Return [x, y] of the center of cell containing provided text 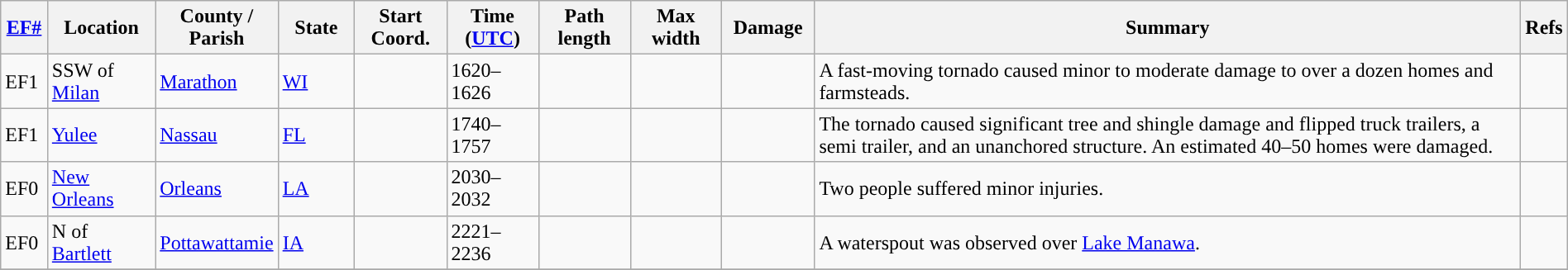
LA [316, 188]
Pottawattamie [217, 243]
SSW of Milan [101, 81]
Nassau [217, 135]
2221–2236 [493, 243]
WI [316, 81]
EF# [25, 28]
IA [316, 243]
A waterspout was observed over Lake Manawa. [1168, 243]
Summary [1168, 28]
N of Bartlett [101, 243]
County / Parish [217, 28]
Start Coord. [400, 28]
Refs [1545, 28]
FL [316, 135]
Orleans [217, 188]
Max width [676, 28]
Path length [584, 28]
Two people suffered minor injuries. [1168, 188]
A fast-moving tornado caused minor to moderate damage to over a dozen homes and farmsteads. [1168, 81]
New Orleans [101, 188]
Location [101, 28]
State [316, 28]
1620–1626 [493, 81]
Marathon [217, 81]
1740–1757 [493, 135]
Time (UTC) [493, 28]
Yulee [101, 135]
Damage [768, 28]
2030–2032 [493, 188]
